Identify which cell holds the provided text, then report its [X, Y] central coordinate. 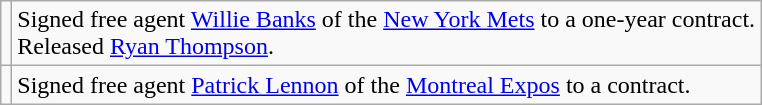
Signed free agent Patrick Lennon of the Montreal Expos to a contract. [386, 85]
Signed free agent Willie Banks of the New York Mets to a one-year contract. Released Ryan Thompson. [386, 34]
